Scan for the cell matching the given text and deliver its (X, Y) coordinate at center. 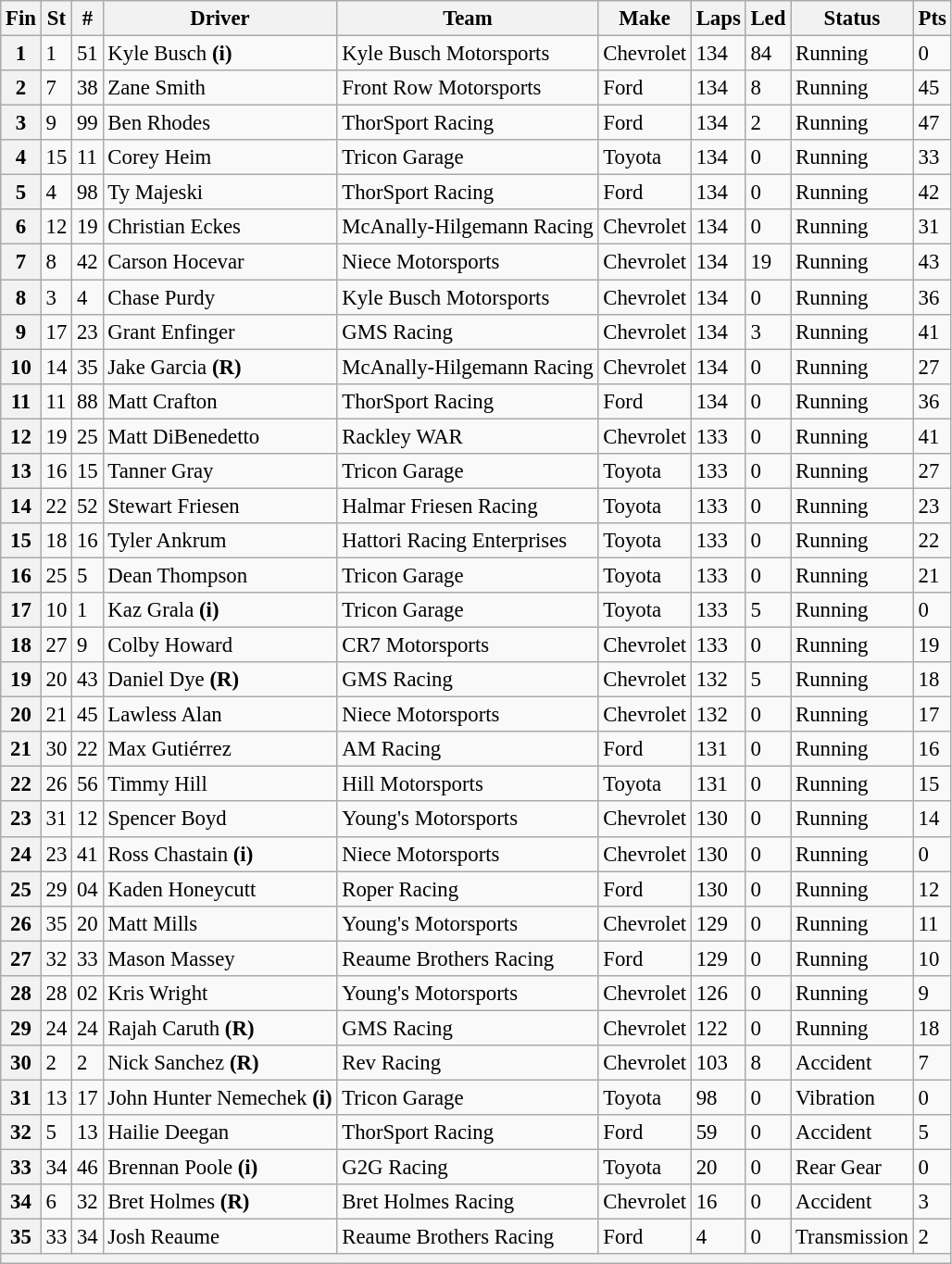
St (56, 19)
Make (645, 19)
Kaz Grala (i) (220, 610)
Rackley WAR (468, 436)
Rear Gear (852, 1168)
CR7 Motorsports (468, 645)
46 (87, 1168)
52 (87, 506)
Daniel Dye (R) (220, 680)
126 (719, 994)
Chase Purdy (220, 297)
Zane Smith (220, 88)
Grant Enfinger (220, 332)
Pts (932, 19)
Vibration (852, 1097)
AM Racing (468, 749)
Colby Howard (220, 645)
Matt DiBenedetto (220, 436)
99 (87, 123)
56 (87, 784)
Rev Racing (468, 1063)
Matt Mills (220, 923)
Timmy Hill (220, 784)
John Hunter Nemechek (i) (220, 1097)
47 (932, 123)
Ben Rhodes (220, 123)
51 (87, 54)
G2G Racing (468, 1168)
Jake Garcia (R) (220, 367)
Tanner Gray (220, 471)
Transmission (852, 1237)
Halmar Friesen Racing (468, 506)
Led (769, 19)
Stewart Friesen (220, 506)
Hill Motorsports (468, 784)
Roper Racing (468, 889)
Fin (21, 19)
59 (719, 1133)
Laps (719, 19)
04 (87, 889)
02 (87, 994)
Front Row Motorsports (468, 88)
Brennan Poole (i) (220, 1168)
Status (852, 19)
Lawless Alan (220, 715)
Spencer Boyd (220, 820)
Carson Hocevar (220, 262)
Dean Thompson (220, 575)
Hailie Deegan (220, 1133)
Ross Chastain (i) (220, 854)
122 (719, 1028)
# (87, 19)
Team (468, 19)
103 (719, 1063)
Ty Majeski (220, 193)
38 (87, 88)
Rajah Caruth (R) (220, 1028)
Kaden Honeycutt (220, 889)
88 (87, 401)
Kyle Busch (i) (220, 54)
Max Gutiérrez (220, 749)
Nick Sanchez (R) (220, 1063)
Bret Holmes Racing (468, 1202)
Matt Crafton (220, 401)
Mason Massey (220, 958)
Tyler Ankrum (220, 541)
Josh Reaume (220, 1237)
Christian Eckes (220, 227)
Bret Holmes (R) (220, 1202)
Kris Wright (220, 994)
Driver (220, 19)
Hattori Racing Enterprises (468, 541)
84 (769, 54)
Corey Heim (220, 157)
